Extract the (X, Y) coordinate from the center of the cell holding the provided text.  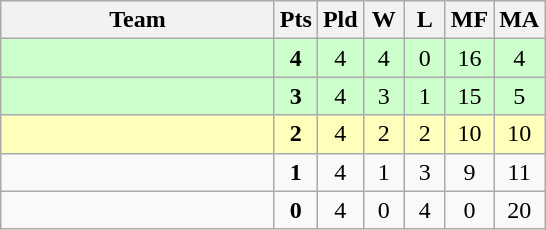
20 (520, 210)
Team (138, 20)
5 (520, 96)
W (384, 20)
16 (469, 58)
11 (520, 172)
MA (520, 20)
9 (469, 172)
MF (469, 20)
L (424, 20)
15 (469, 96)
Pts (296, 20)
Pld (340, 20)
